Provide the (X, Y) coordinate of the cell's center where the given text is located.  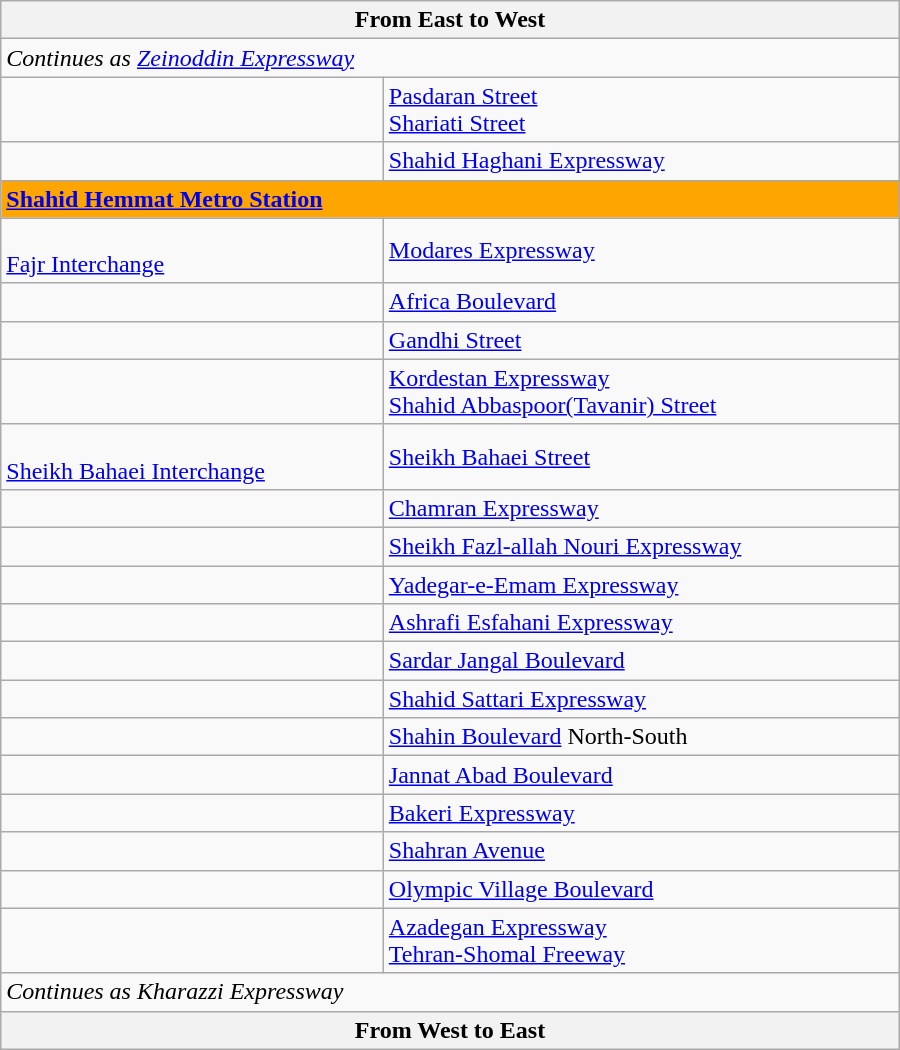
Shahran Avenue (641, 851)
Continues as Zeinoddin Expressway (450, 58)
Sheikh Bahaei Street (641, 456)
Shahid Sattari Expressway (641, 699)
Sheikh Fazl-allah Nouri Expressway (641, 546)
From West to East (450, 1030)
Continues as Kharazzi Expressway (450, 992)
Shahid Hemmat Metro Station (450, 199)
Modares Expressway (641, 250)
Olympic Village Boulevard (641, 889)
Ashrafi Esfahani Expressway (641, 623)
Africa Boulevard (641, 302)
Shahid Haghani Expressway (641, 161)
Kordestan Expressway Shahid Abbaspoor(Tavanir) Street (641, 392)
Fajr Interchange (192, 250)
Chamran Expressway (641, 508)
Yadegar-e-Emam Expressway (641, 585)
Bakeri Expressway (641, 813)
From East to West (450, 20)
Pasdaran Street Shariati Street (641, 110)
Sheikh Bahaei Interchange (192, 456)
Jannat Abad Boulevard (641, 775)
Sardar Jangal Boulevard (641, 661)
Azadegan Expressway Tehran-Shomal Freeway (641, 940)
Gandhi Street (641, 340)
Shahin Boulevard North-South (641, 737)
